Locate the cell with the specified text and output its [x, y] center coordinate. 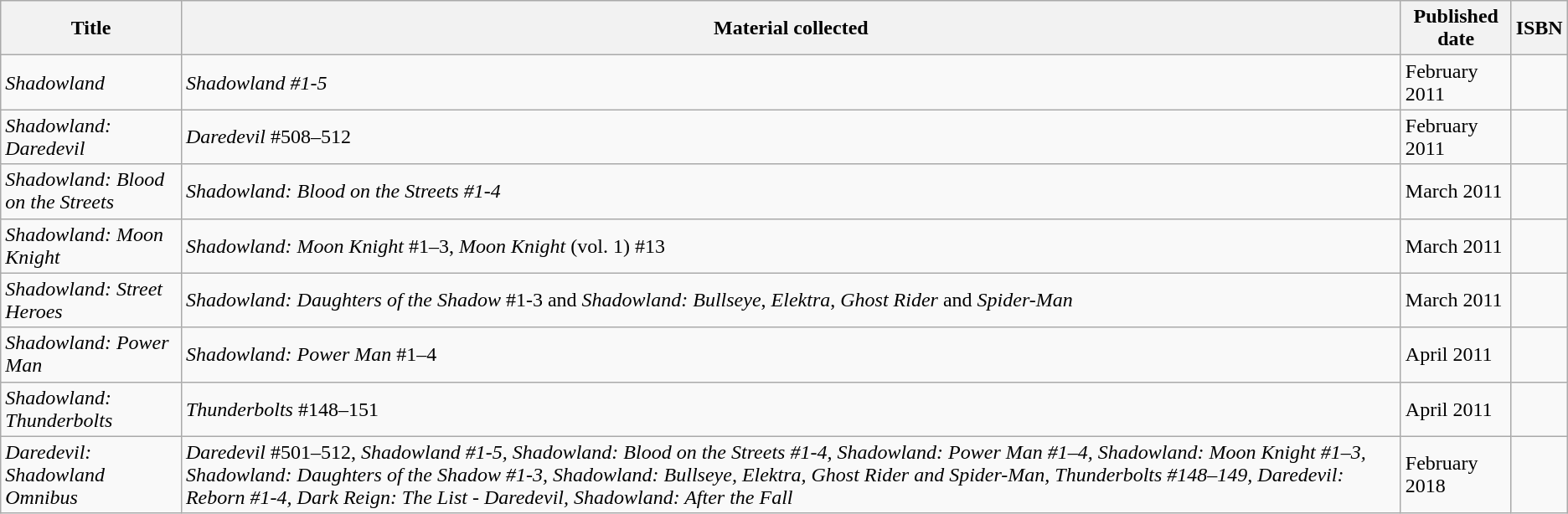
Daredevil: Shadowland Omnibus [91, 475]
Title [91, 28]
Daredevil #508–512 [791, 137]
ISBN [1540, 28]
Shadowland: Moon Knight [91, 246]
Shadowland: Power Man [91, 355]
Shadowland #1-5 [791, 82]
Shadowland: Street Heroes [91, 300]
Material collected [791, 28]
Shadowland: Daredevil [91, 137]
Shadowland: Blood on the Streets #1-4 [791, 191]
Shadowland: Moon Knight #1–3, Moon Knight (vol. 1) #13 [791, 246]
Shadowland: Thunderbolts [91, 409]
February 2018 [1456, 475]
Thunderbolts #148–151 [791, 409]
Shadowland [91, 82]
Shadowland: Daughters of the Shadow #1-3 and Shadowland: Bullseye, Elektra, Ghost Rider and Spider-Man [791, 300]
Published date [1456, 28]
Shadowland: Power Man #1–4 [791, 355]
Shadowland: Blood on the Streets [91, 191]
